Extract the [X, Y] coordinate from the center of the cell holding the provided text.  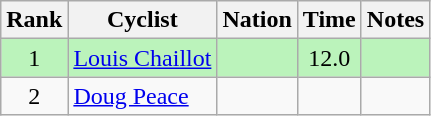
Rank [34, 20]
1 [34, 58]
Cyclist [142, 20]
Nation [257, 20]
Doug Peace [142, 96]
Notes [395, 20]
12.0 [329, 58]
Time [329, 20]
Louis Chaillot [142, 58]
2 [34, 96]
